Identify which cell holds the provided text, then report its (X, Y) central coordinate. 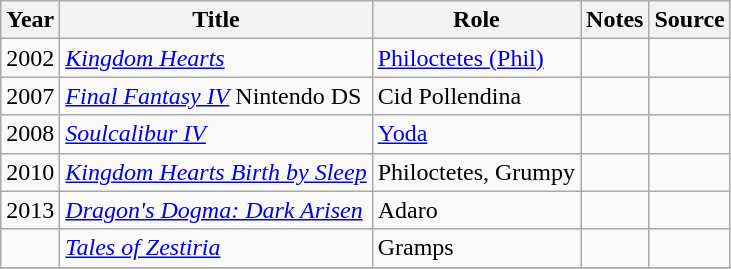
2002 (30, 58)
2010 (30, 172)
Year (30, 20)
2013 (30, 210)
2007 (30, 96)
Kingdom Hearts Birth by Sleep (216, 172)
Final Fantasy IV Nintendo DS (216, 96)
2008 (30, 134)
Title (216, 20)
Cid Pollendina (476, 96)
Gramps (476, 248)
Dragon's Dogma: Dark Arisen (216, 210)
Adaro (476, 210)
Yoda (476, 134)
Notes (615, 20)
Role (476, 20)
Source (690, 20)
Philoctetes (Phil) (476, 58)
Tales of Zestiria (216, 248)
Kingdom Hearts (216, 58)
Soulcalibur IV (216, 134)
Philoctetes, Grumpy (476, 172)
